Capture the cell that displays the provided text and extract its (X, Y) central coordinate. 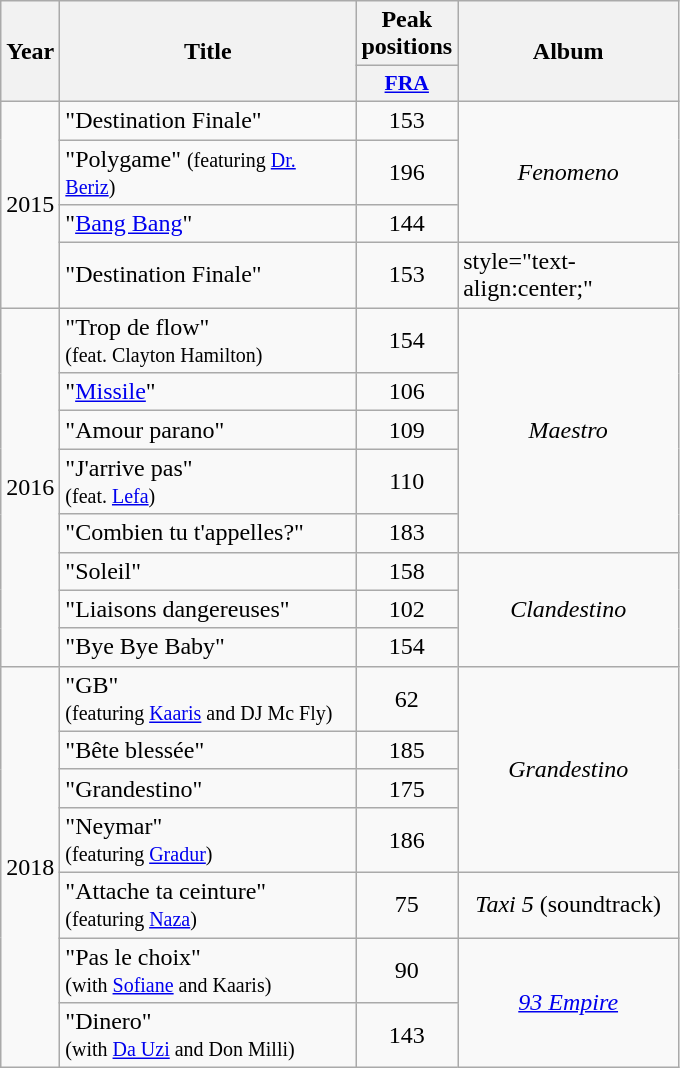
"GB"(featuring Kaaris and DJ Mc Fly) (208, 698)
"Bye Bye Baby" (208, 647)
Fenomeno (568, 172)
196 (407, 172)
Year (30, 52)
Clandestino (568, 609)
106 (407, 392)
"Soleil" (208, 571)
"Amour parano" (208, 430)
Album (568, 52)
186 (407, 840)
"Pas le choix"(with Sofiane and Kaaris) (208, 970)
"Dinero"(with Da Uzi and Don Milli) (208, 1036)
158 (407, 571)
"Bang Bang" (208, 224)
Maestro (568, 430)
75 (407, 904)
185 (407, 750)
"Polygame" (featuring Dr. Beriz) (208, 172)
175 (407, 788)
FRA (407, 84)
Peak positions (407, 34)
"J'arrive pas"(feat. Lefa) (208, 482)
Grandestino (568, 769)
102 (407, 609)
style="text-align:center;" (568, 276)
"Liaisons dangereuses" (208, 609)
110 (407, 482)
Taxi 5 (soundtrack) (568, 904)
143 (407, 1036)
"Trop de flow"(feat. Clayton Hamilton) (208, 340)
144 (407, 224)
2015 (30, 204)
93 Empire (568, 1003)
"Bête blessée" (208, 750)
"Combien tu t'appelles?" (208, 533)
"Attache ta ceinture"(featuring Naza) (208, 904)
62 (407, 698)
90 (407, 970)
Title (208, 52)
"Missile" (208, 392)
183 (407, 533)
109 (407, 430)
"Grandestino" (208, 788)
2016 (30, 487)
"Neymar"(featuring Gradur) (208, 840)
2018 (30, 866)
